Provide the (X, Y) coordinate of the cell's center where the given text is located.  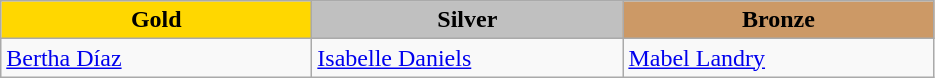
Bertha Díaz (156, 58)
Gold (156, 20)
Mabel Landry (778, 58)
Isabelle Daniels (468, 58)
Silver (468, 20)
Bronze (778, 20)
